Return [x, y] of the center of cell containing provided text 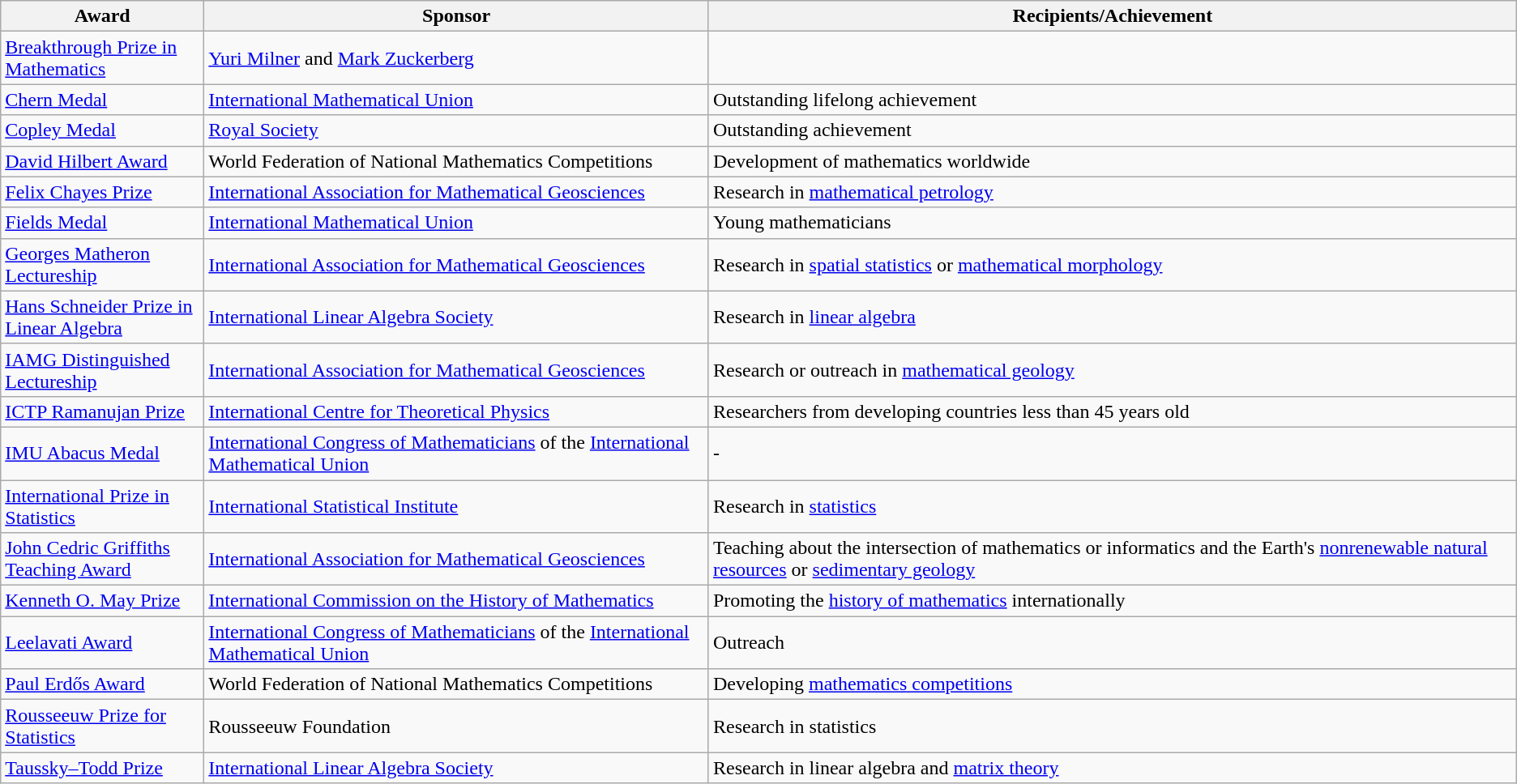
Promoting the history of mathematics internationally [1112, 601]
Leelavati Award [102, 643]
Research in spatial statistics or mathematical morphology [1112, 264]
ICTP Ramanujan Prize [102, 411]
Hans Schneider Prize in Linear Algebra [102, 317]
Outstanding achievement [1112, 130]
Development of mathematics worldwide [1112, 161]
Georges Matheron Lectureship [102, 264]
Taussky–Todd Prize [102, 768]
International Statistical Institute [457, 505]
Fields Medal [102, 223]
Researchers from developing countries less than 45 years old [1112, 411]
Teaching about the intersection of mathematics or informatics and the Earth's nonrenewable natural resources or sedimentary geology [1112, 559]
Research in linear algebra and matrix theory [1112, 768]
Felix Chayes Prize [102, 192]
Copley Medal [102, 130]
Rousseeuw Foundation [457, 726]
IMU Abacus Medal [102, 454]
Recipients/Achievement [1112, 16]
Yuri Milner and Mark Zuckerberg [457, 58]
Research or outreach in mathematical geology [1112, 369]
Outreach [1112, 643]
Breakthrough Prize in Mathematics [102, 58]
International Commission on the History of Mathematics [457, 601]
Paul Erdős Award [102, 684]
International Centre for Theoretical Physics [457, 411]
Rousseeuw Prize for Statistics [102, 726]
Developing mathematics competitions [1112, 684]
Royal Society [457, 130]
Outstanding lifelong achievement [1112, 100]
David Hilbert Award [102, 161]
Chern Medal [102, 100]
- [1112, 454]
John Cedric Griffiths Teaching Award [102, 559]
Sponsor [457, 16]
Research in linear algebra [1112, 317]
IAMG Distinguished Lectureship [102, 369]
International Prize in Statistics [102, 505]
Research in mathematical petrology [1112, 192]
Award [102, 16]
Kenneth O. May Prize [102, 601]
Young mathematicians [1112, 223]
